Provide the [X, Y] coordinate of the cell's center where the given text is located.  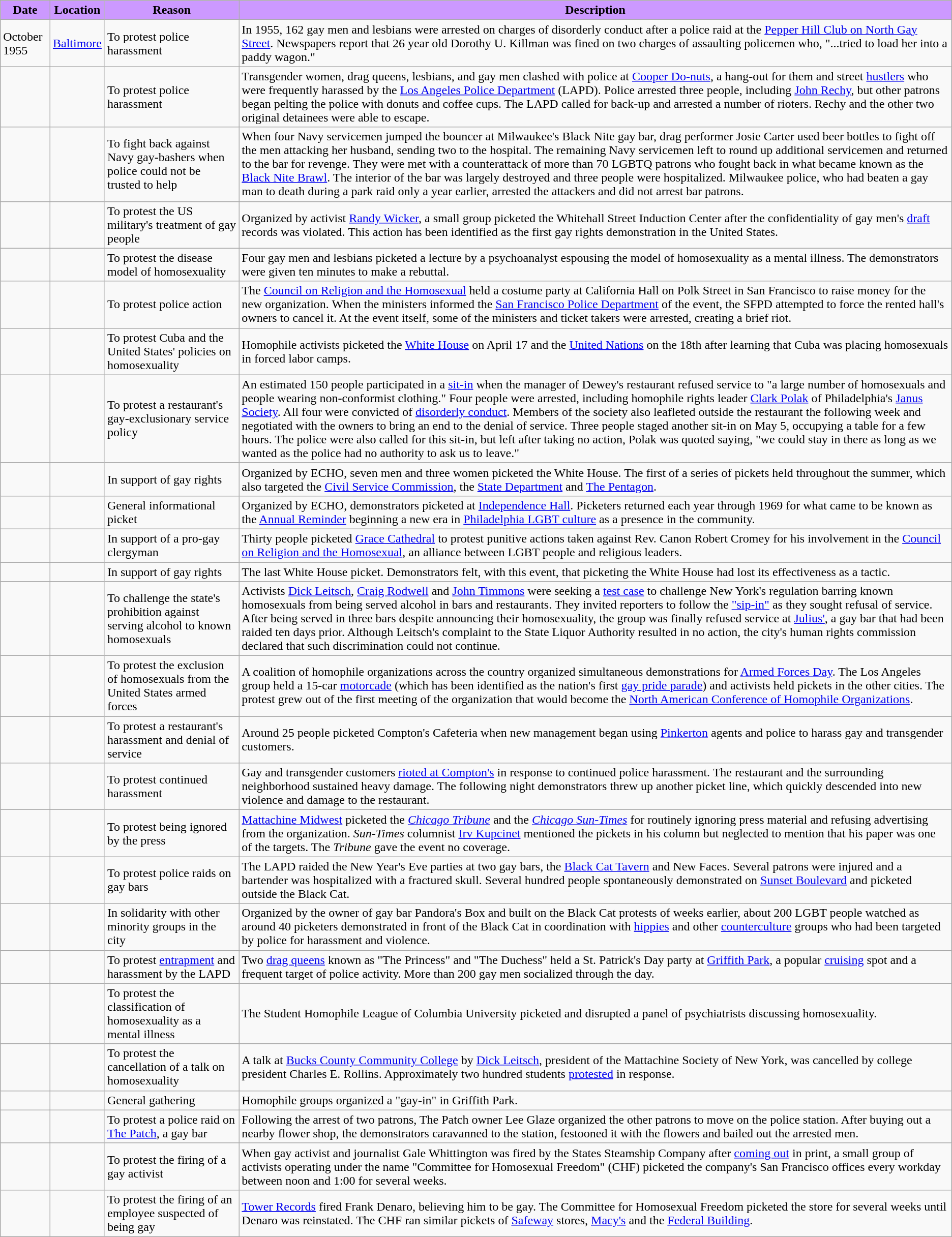
To challenge the state's prohibition against serving alcohol to known homosexuals [171, 619]
Homophile groups organized a "gay-in" in Griffith Park. [595, 1100]
To protest a restaurant's harassment and denial of service [171, 740]
To protest the firing of a gay activist [171, 1166]
General gathering [171, 1100]
To protest a restaurant's gay-exclusionary service policy [171, 419]
Description [595, 10]
To protest a police raid on The Patch, a gay bar [171, 1127]
October 1955 [25, 43]
In solidarity with other minority groups in the city [171, 927]
To protest the US military's treatment of gay people [171, 225]
To protest the disease model of homosexuality [171, 264]
To protest the exclusion of homosexuals from the United States armed forces [171, 686]
To fight back against Navy gay-bashers when police could not be trusted to help [171, 164]
To protest being ignored by the press [171, 833]
Location [77, 10]
To protest the cancellation of a talk on homosexuality [171, 1067]
Date [25, 10]
The last White House picket. Demonstrators felt, with this event, that picketing the White House had lost its effectiveness as a tactic. [595, 572]
To protest the firing of an employee suspected of being gay [171, 1213]
Baltimore [77, 43]
To protest the classification of homosexuality as a mental illness [171, 1014]
General informational picket [171, 512]
The Student Homophile League of Columbia University picketed and disrupted a panel of psychiatrists discussing homosexuality. [595, 1014]
To protest continued harassment [171, 787]
To protest entrapment and harassment by the LAPD [171, 967]
Reason [171, 10]
To protest police raids on gay bars [171, 880]
To protest police action [171, 305]
Around 25 people picketed Compton's Cafeteria when new management began using Pinkerton agents and police to harass gay and transgender customers. [595, 740]
In support of a pro-gay clergyman [171, 545]
To protest Cuba and the United States' policies on homosexuality [171, 351]
